Pinpoint the cell where the given text exists, returning its [x, y] midpoint coordinate. 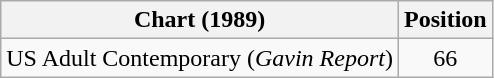
US Adult Contemporary (Gavin Report) [200, 58]
66 [445, 58]
Chart (1989) [200, 20]
Position [445, 20]
